For the text-containing cell, return its midpoint in [X, Y] coordinate format. 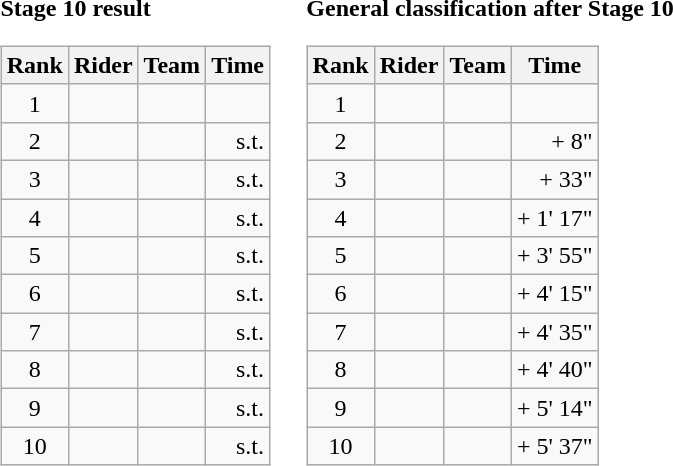
+ 3' 55" [554, 256]
+ 1' 17" [554, 217]
+ 4' 35" [554, 332]
+ 8" [554, 141]
+ 4' 40" [554, 370]
+ 4' 15" [554, 294]
+ 5' 37" [554, 446]
+ 5' 14" [554, 408]
+ 33" [554, 179]
